Search for the cell housing the specified text and yield its [X, Y] center coordinate. 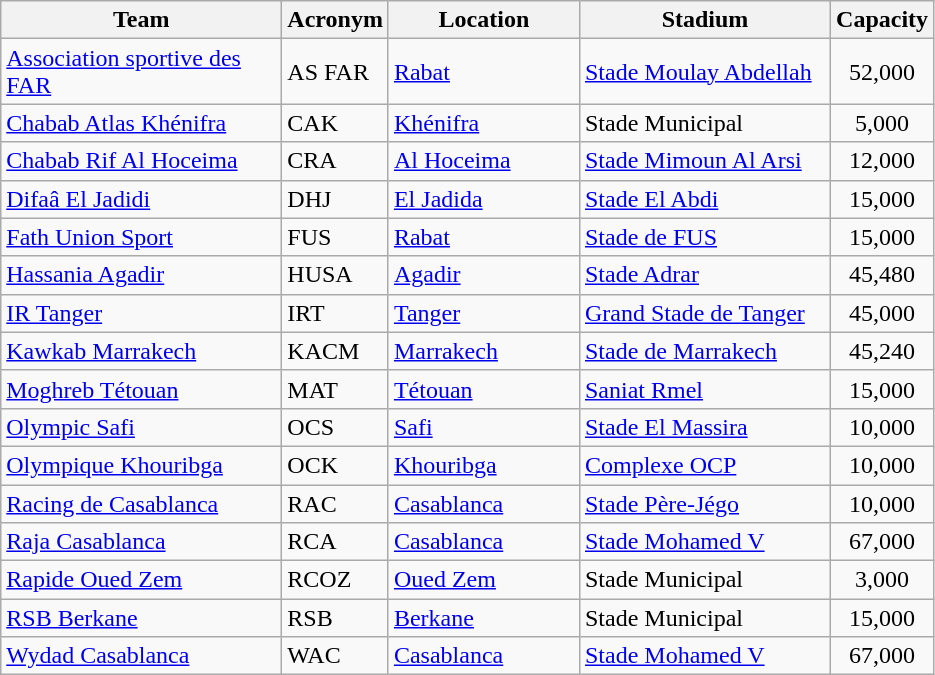
MAT [336, 389]
AS FAR [336, 72]
IRT [336, 313]
Hassania Agadir [142, 275]
WAC [336, 656]
RCA [336, 542]
Raja Casablanca [142, 542]
Chabab Rif Al Hoceima [142, 161]
Association sportive des FAR [142, 72]
Stade Adrar [704, 275]
OCS [336, 427]
Stade Mimoun Al Arsi [704, 161]
Complexe OCP [704, 465]
Tanger [484, 313]
RCOZ [336, 580]
Marrakech [484, 351]
Stade de Marrakech [704, 351]
45,240 [882, 351]
Saniat Rmel [704, 389]
Fath Union Sport [142, 237]
Team [142, 20]
45,000 [882, 313]
Al Hoceima [484, 161]
RSB Berkane [142, 618]
RSB [336, 618]
Olympique Khouribga [142, 465]
Racing de Casablanca [142, 503]
45,480 [882, 275]
Stadium [704, 20]
Stade Moulay Abdellah [704, 72]
Wydad Casablanca [142, 656]
Location [484, 20]
5,000 [882, 123]
Tétouan [484, 389]
Oued Zem [484, 580]
Khouribga [484, 465]
52,000 [882, 72]
IR Tanger [142, 313]
Difaâ El Jadidi [142, 199]
KACM [336, 351]
3,000 [882, 580]
Capacity [882, 20]
Stade Père-Jégo [704, 503]
Khénifra [484, 123]
Agadir [484, 275]
HUSA [336, 275]
CAK [336, 123]
Rapide Oued Zem [142, 580]
Moghreb Tétouan [142, 389]
Safi [484, 427]
Stade de FUS [704, 237]
Chabab Atlas Khénifra [142, 123]
FUS [336, 237]
El Jadida [484, 199]
OCK [336, 465]
12,000 [882, 161]
Kawkab Marrakech [142, 351]
CRA [336, 161]
Acronym [336, 20]
Olympic Safi [142, 427]
DHJ [336, 199]
Grand Stade de Tanger [704, 313]
Stade El Abdi [704, 199]
Berkane [484, 618]
RAC [336, 503]
Stade El Massira [704, 427]
